Return the [x, y] coordinate for the center point of the cell that contains the specified text.  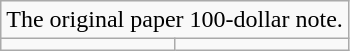
The original paper 100-dollar note. [175, 20]
